Search for the cell housing the specified text and yield its (x, y) center coordinate. 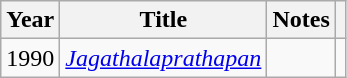
Jagathalaprathapan (164, 58)
1990 (30, 58)
Title (164, 20)
Notes (301, 20)
Year (30, 20)
